Determine the (x, y) coordinate at the center of the cell enclosing the given text.  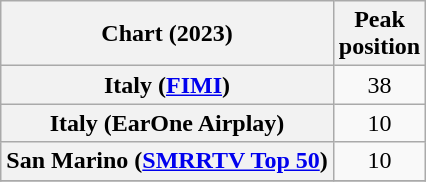
Peakposition (379, 34)
38 (379, 85)
Italy (EarOne Airplay) (168, 123)
San Marino (SMRRTV Top 50) (168, 161)
Italy (FIMI) (168, 85)
Chart (2023) (168, 34)
